Provide the (X, Y) coordinate of the cell's center where the given text is located.  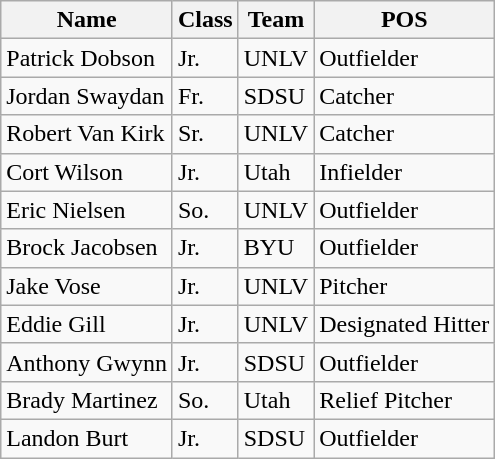
Pitcher (404, 286)
Cort Wilson (87, 172)
Infielder (404, 172)
Relief Pitcher (404, 400)
Eric Nielsen (87, 210)
Eddie Gill (87, 324)
POS (404, 20)
Team (276, 20)
Jake Vose (87, 286)
BYU (276, 248)
Sr. (205, 134)
Anthony Gwynn (87, 362)
Robert Van Kirk (87, 134)
Designated Hitter (404, 324)
Fr. (205, 96)
Patrick Dobson (87, 58)
Class (205, 20)
Brock Jacobsen (87, 248)
Name (87, 20)
Brady Martinez (87, 400)
Jordan Swaydan (87, 96)
Landon Burt (87, 438)
